Extract the [X, Y] coordinate from the center of the cell holding the provided text.  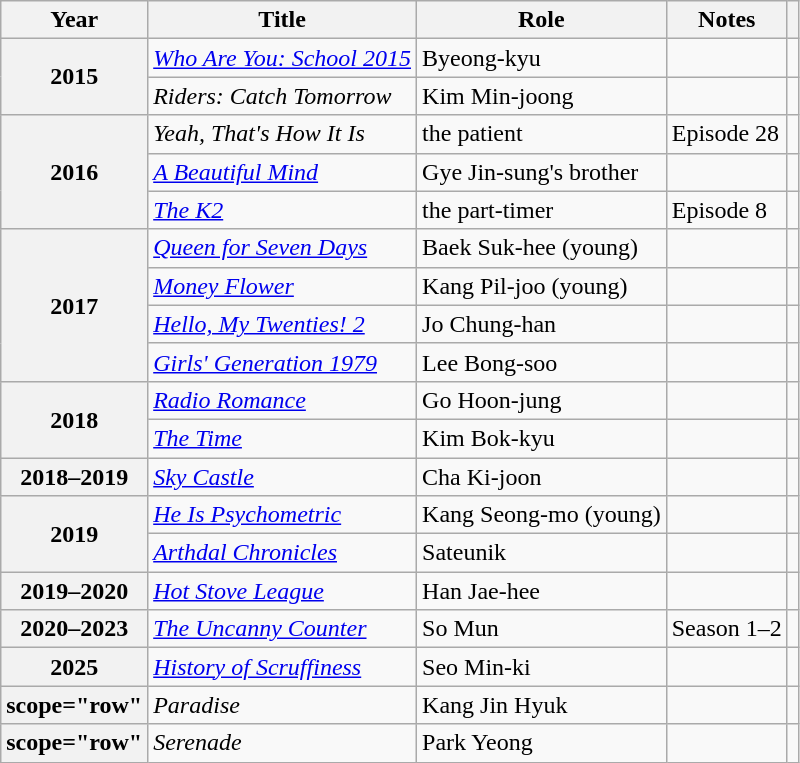
Role [542, 20]
2019–2020 [74, 591]
A Beautiful Mind [282, 172]
Year [74, 20]
Byeong-kyu [542, 58]
Queen for Seven Days [282, 248]
Girls' Generation 1979 [282, 362]
History of Scruffiness [282, 667]
the patient [542, 134]
2018 [74, 419]
Seo Min-ki [542, 667]
Yeah, That's How It Is [282, 134]
The K2 [282, 210]
The Time [282, 438]
So Mun [542, 629]
Arthdal Chronicles [282, 553]
Lee Bong-soo [542, 362]
2018–2019 [74, 477]
Jo Chung-han [542, 324]
Hot Stove League [282, 591]
2019 [74, 534]
2017 [74, 305]
Season 1–2 [726, 629]
2016 [74, 172]
Riders: Catch Tomorrow [282, 96]
Han Jae-hee [542, 591]
Radio Romance [282, 400]
Kang Pil-joo (young) [542, 286]
Hello, My Twenties! 2 [282, 324]
Who Are You: School 2015 [282, 58]
Sky Castle [282, 477]
Title [282, 20]
Baek Suk-hee (young) [542, 248]
Go Hoon-jung [542, 400]
2020–2023 [74, 629]
He Is Psychometric [282, 515]
Episode 8 [726, 210]
Kang Jin Hyuk [542, 705]
Kang Seong-mo (young) [542, 515]
Gye Jin-sung's brother [542, 172]
Sateunik [542, 553]
Park Yeong [542, 743]
The Uncanny Counter [282, 629]
Serenade [282, 743]
Notes [726, 20]
Kim Bok-kyu [542, 438]
Kim Min-joong [542, 96]
Paradise [282, 705]
Episode 28 [726, 134]
2015 [74, 77]
2025 [74, 667]
Cha Ki-joon [542, 477]
the part-timer [542, 210]
Money Flower [282, 286]
